Identify which cell holds the provided text, then report its (x, y) central coordinate. 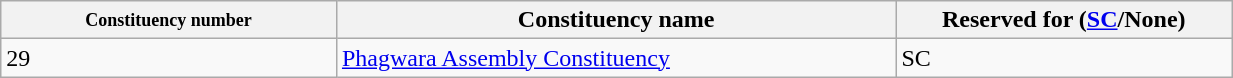
Constituency number (169, 20)
Constituency name (616, 20)
Reserved for (SC/None) (1064, 20)
29 (169, 58)
Phagwara Assembly Constituency (616, 58)
SC (1064, 58)
